Output the [x, y] coordinate of the center of the cell containing the given text.  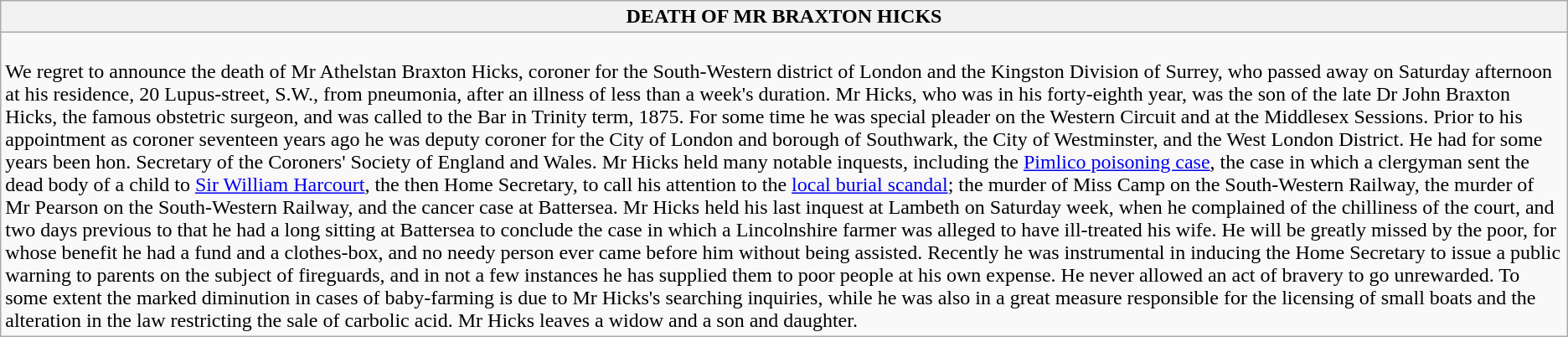
DEATH OF MR BRAXTON HICKS [784, 17]
